Locate the cell with the specified text and output its (X, Y) center coordinate. 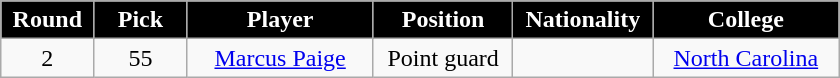
55 (140, 58)
Position (443, 20)
Player (280, 20)
Marcus Paige (280, 58)
2 (48, 58)
North Carolina (746, 58)
Point guard (443, 58)
College (746, 20)
Pick (140, 20)
Round (48, 20)
Nationality (583, 20)
